From the cell containing the given text, extract its center point as (x, y) coordinate. 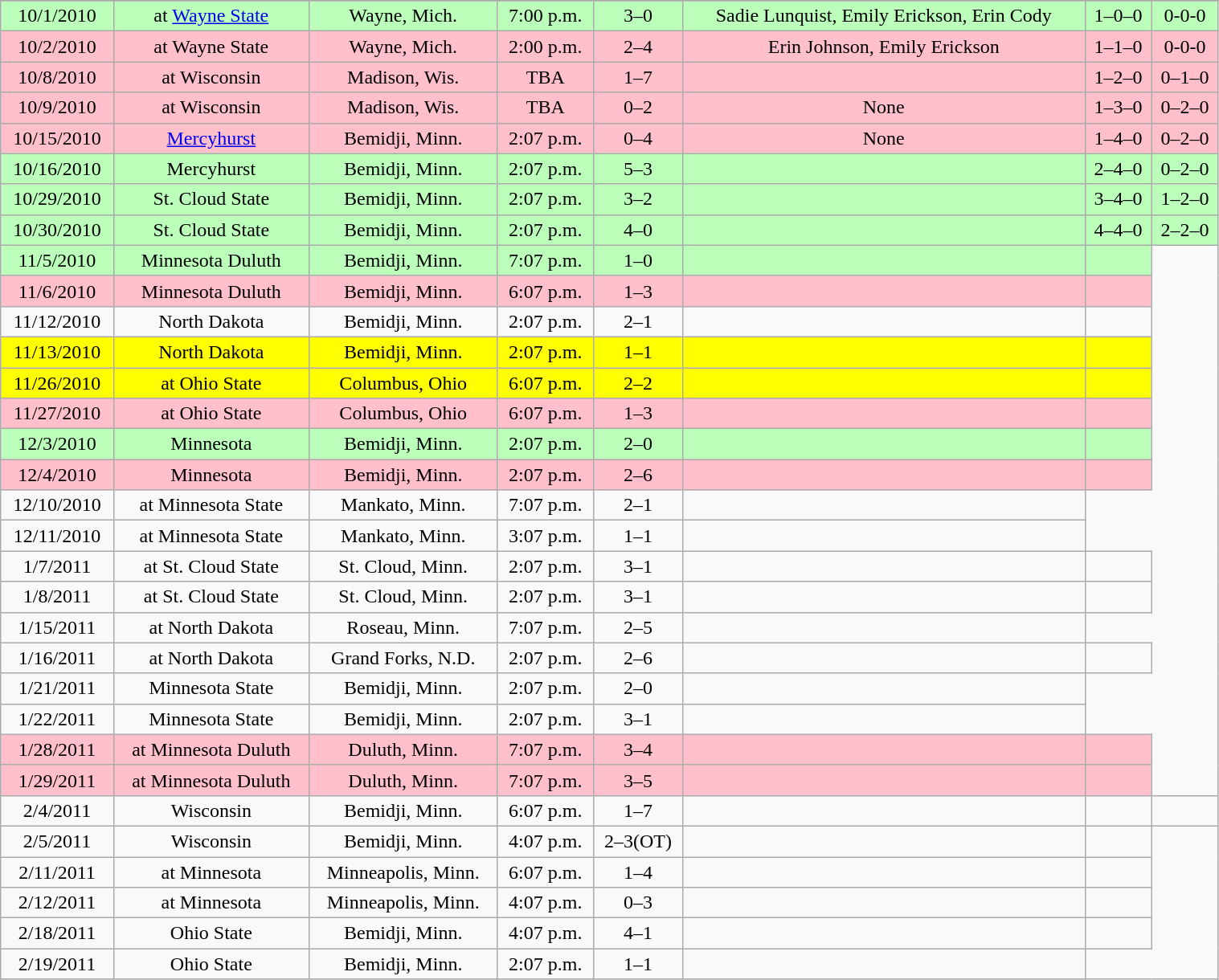
10/29/2010 (57, 199)
Grand Forks, N.D. (403, 658)
1–0 (638, 260)
5–3 (638, 169)
2/5/2011 (57, 841)
1/7/2011 (57, 566)
3–4–0 (1119, 199)
4–1 (638, 933)
1–4–0 (1119, 138)
1–4 (638, 872)
10/30/2010 (57, 230)
2/4/2011 (57, 811)
3–4 (638, 749)
7:00 p.m. (545, 16)
1/28/2011 (57, 749)
2/11/2011 (57, 872)
4–4–0 (1119, 230)
3–2 (638, 199)
3:07 p.m. (545, 536)
2/18/2011 (57, 933)
11/26/2010 (57, 383)
Sadie Lunquist, Emily Erickson, Erin Cody (884, 16)
11/13/2010 (57, 352)
2/19/2011 (57, 964)
0–2 (638, 108)
12/11/2010 (57, 536)
0–1–0 (1184, 77)
2–3(OT) (638, 841)
1–1–0 (1119, 47)
12/4/2010 (57, 475)
3–0 (638, 16)
2–5 (638, 627)
3–5 (638, 780)
10/8/2010 (57, 77)
12/3/2010 (57, 444)
2–4 (638, 47)
10/1/2010 (57, 16)
Roseau, Minn. (403, 627)
1/29/2011 (57, 780)
2:00 p.m. (545, 47)
1–3–0 (1119, 108)
4–0 (638, 230)
2–2 (638, 383)
2–4–0 (1119, 169)
12/10/2010 (57, 505)
11/27/2010 (57, 414)
Erin Johnson, Emily Erickson (884, 47)
10/9/2010 (57, 108)
1/21/2011 (57, 688)
11/12/2010 (57, 321)
2/12/2011 (57, 903)
11/5/2010 (57, 260)
1–0–0 (1119, 16)
2–2–0 (1184, 230)
11/6/2010 (57, 291)
1/8/2011 (57, 597)
1/16/2011 (57, 658)
1/15/2011 (57, 627)
10/2/2010 (57, 47)
10/16/2010 (57, 169)
0–4 (638, 138)
10/15/2010 (57, 138)
1/22/2011 (57, 719)
0–3 (638, 903)
